Search for the cell housing the specified text and yield its (X, Y) center coordinate. 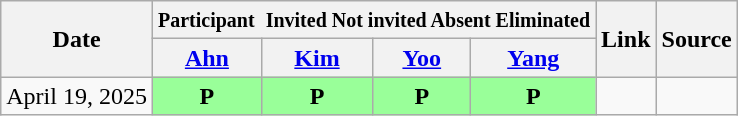
Kim (316, 58)
Source (696, 39)
Date (77, 39)
Yang (534, 58)
Ahn (206, 58)
April 19, 2025 (77, 96)
Yoo (422, 58)
Link (626, 39)
Participant Invited Not invited Absent Eliminated (374, 20)
